Output the [X, Y] coordinate of the center of the cell containing the given text.  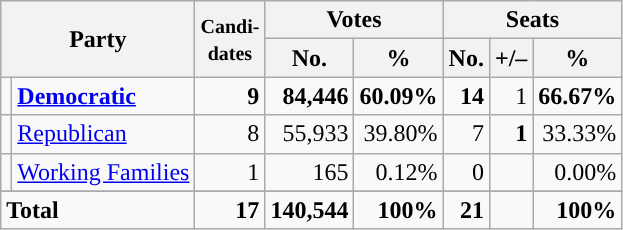
33.33% [578, 134]
0.00% [578, 172]
60.09% [398, 96]
17 [230, 210]
Working Families [104, 172]
Party [98, 39]
165 [310, 172]
Total [98, 210]
21 [466, 210]
Democratic [104, 96]
66.67% [578, 96]
0 [466, 172]
84,446 [310, 96]
Seats [532, 20]
Republican [104, 134]
8 [230, 134]
9 [230, 96]
14 [466, 96]
7 [466, 134]
0.12% [398, 172]
Candi-dates [230, 39]
39.80% [398, 134]
55,933 [310, 134]
140,544 [310, 210]
+/– [510, 58]
Votes [354, 20]
